Provide the (x, y) coordinate of the cell's center where the given text is located.  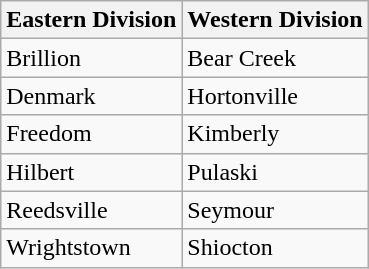
Kimberly (275, 134)
Reedsville (92, 210)
Hilbert (92, 172)
Eastern Division (92, 20)
Brillion (92, 58)
Hortonville (275, 96)
Wrightstown (92, 248)
Freedom (92, 134)
Shiocton (275, 248)
Western Division (275, 20)
Bear Creek (275, 58)
Seymour (275, 210)
Denmark (92, 96)
Pulaski (275, 172)
